Determine the (x, y) coordinate at the center of the cell enclosing the given text.  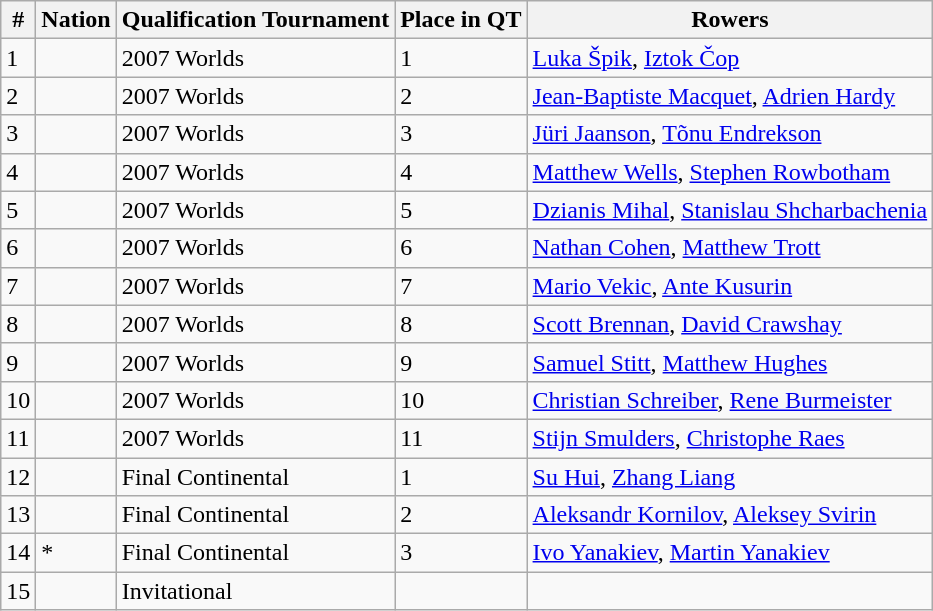
12 (18, 477)
Jean-Baptiste Macquet, Adrien Hardy (730, 96)
Su Hui, Zhang Liang (730, 477)
Luka Špik, Iztok Čop (730, 58)
Nation (76, 20)
Qualification Tournament (255, 20)
* (76, 553)
Nathan Cohen, Matthew Trott (730, 248)
Christian Schreiber, Rene Burmeister (730, 400)
Aleksandr Kornilov, Aleksey Svirin (730, 515)
Scott Brennan, David Crawshay (730, 324)
14 (18, 553)
Dzianis Mihal, Stanislau Shcharbachenia (730, 210)
Matthew Wells, Stephen Rowbotham (730, 172)
# (18, 20)
Mario Vekic, Ante Kusurin (730, 286)
Samuel Stitt, Matthew Hughes (730, 362)
Rowers (730, 20)
13 (18, 515)
Invitational (255, 591)
Ivo Yanakiev, Martin Yanakiev (730, 553)
Place in QT (461, 20)
15 (18, 591)
Jüri Jaanson, Tõnu Endrekson (730, 134)
Stijn Smulders, Christophe Raes (730, 438)
